Determine the (X, Y) coordinate at the center of the cell enclosing the given text.  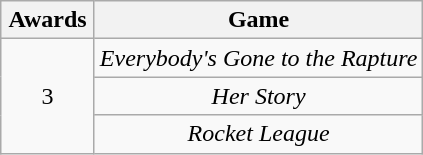
Her Story (258, 96)
3 (48, 96)
Rocket League (258, 134)
Awards (48, 20)
Everybody's Gone to the Rapture (258, 58)
Game (258, 20)
